Provide the (X, Y) coordinate of the cell's center where the given text is located.  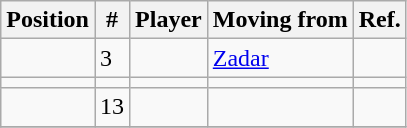
Player (169, 20)
13 (112, 107)
3 (112, 58)
Zadar (280, 58)
# (112, 20)
Moving from (280, 20)
Position (48, 20)
Ref. (380, 20)
